Find where the given text appears and provide that cell's center as (X, Y) coordinate. 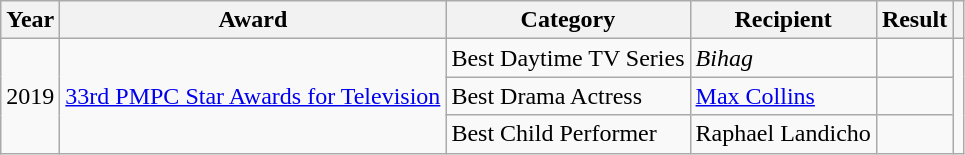
Recipient (783, 20)
Max Collins (783, 96)
Result (914, 20)
Bihag (783, 58)
Award (253, 20)
33rd PMPC Star Awards for Television (253, 96)
Raphael Landicho (783, 134)
Category (568, 20)
Best Drama Actress (568, 96)
Best Daytime TV Series (568, 58)
2019 (30, 96)
Year (30, 20)
Best Child Performer (568, 134)
